Return the (X, Y) coordinate for the center point of the cell that contains the specified text.  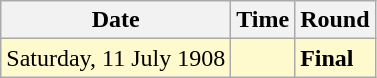
Round (335, 20)
Saturday, 11 July 1908 (116, 58)
Final (335, 58)
Date (116, 20)
Time (263, 20)
